Identify which cell holds the provided text, then report its [X, Y] central coordinate. 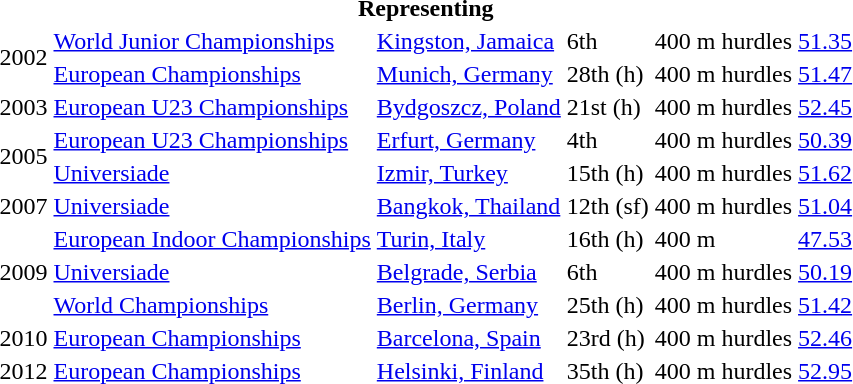
European Indoor Championships [212, 239]
Kingston, Jamaica [468, 41]
400 m [723, 239]
Bangkok, Thailand [468, 206]
28th (h) [608, 74]
Belgrade, Serbia [468, 272]
25th (h) [608, 305]
12th (sf) [608, 206]
Barcelona, Spain [468, 338]
21st (h) [608, 107]
23rd (h) [608, 338]
Berlin, Germany [468, 305]
4th [608, 140]
15th (h) [608, 173]
Bydgoszcz, Poland [468, 107]
Turin, Italy [468, 239]
Erfurt, Germany [468, 140]
World Championships [212, 305]
16th (h) [608, 239]
Izmir, Turkey [468, 173]
Munich, Germany [468, 74]
World Junior Championships [212, 41]
